Output the (X, Y) coordinate of the center of the cell containing the given text.  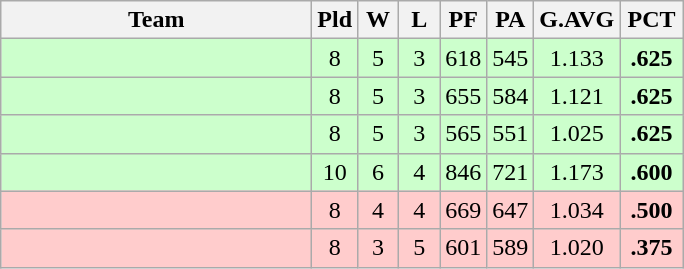
1.173 (577, 172)
G.AVG (577, 20)
545 (510, 58)
721 (510, 172)
W (378, 20)
L (420, 20)
6 (378, 172)
584 (510, 96)
551 (510, 134)
589 (510, 248)
PF (464, 20)
.600 (652, 172)
601 (464, 248)
647 (510, 210)
.375 (652, 248)
1.034 (577, 210)
1.121 (577, 96)
PA (510, 20)
669 (464, 210)
1.025 (577, 134)
10 (335, 172)
618 (464, 58)
PCT (652, 20)
565 (464, 134)
Pld (335, 20)
846 (464, 172)
1.020 (577, 248)
655 (464, 96)
.500 (652, 210)
1.133 (577, 58)
Team (156, 20)
